Return [x, y] of the center of cell containing provided text 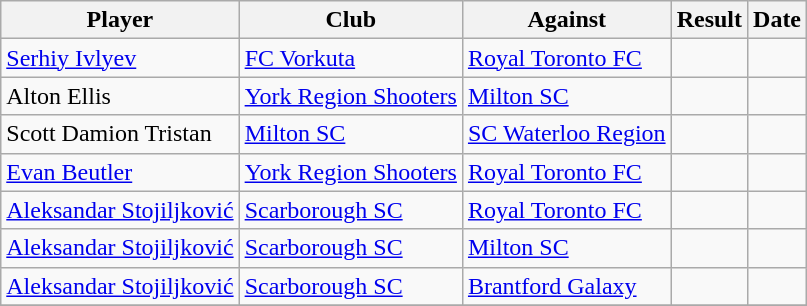
Player [120, 20]
Scott Damion Tristan [120, 134]
Date [778, 20]
Evan Beutler [120, 172]
Brantford Galaxy [566, 286]
Alton Ellis [120, 96]
FC Vorkuta [350, 58]
SC Waterloo Region [566, 134]
Result [709, 20]
Against [566, 20]
Serhiy Ivlyev [120, 58]
Club [350, 20]
